Find where the given text appears and provide that cell's center as (X, Y) coordinate. 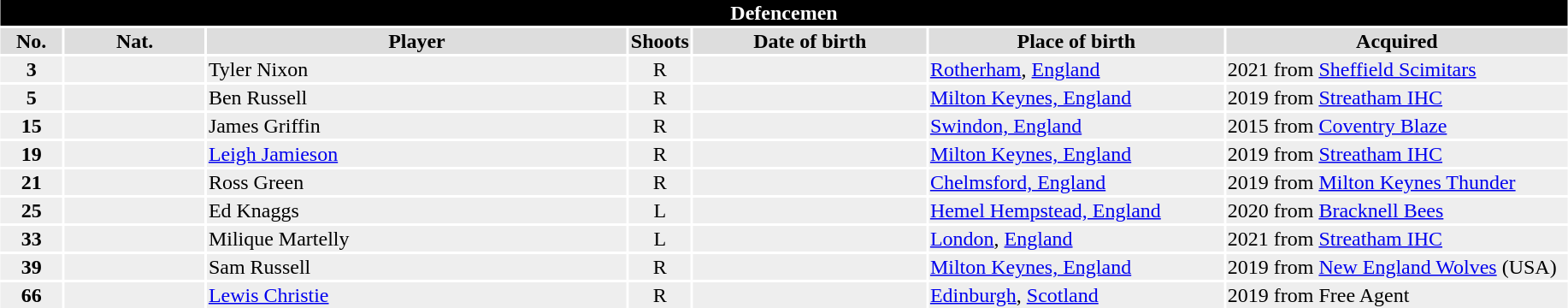
James Griffin (416, 126)
2015 from Coventry Blaze (1397, 126)
19 (31, 154)
London, England (1076, 239)
2021 from Streatham IHC (1397, 239)
25 (31, 210)
Acquired (1397, 41)
66 (31, 295)
Swindon, England (1076, 126)
5 (31, 98)
Sam Russell (416, 267)
Hemel Hempstead, England (1076, 210)
Ross Green (416, 182)
Nat. (135, 41)
Tyler Nixon (416, 69)
33 (31, 239)
Player (416, 41)
2019 from Milton Keynes Thunder (1397, 182)
2019 from Free Agent (1397, 295)
Milique Martelly (416, 239)
No. (31, 41)
Shoots (660, 41)
Date of birth (810, 41)
39 (31, 267)
2020 from Bracknell Bees (1397, 210)
Edinburgh, Scotland (1076, 295)
3 (31, 69)
Lewis Christie (416, 295)
Ed Knaggs (416, 210)
2019 from New England Wolves (USA) (1397, 267)
Ben Russell (416, 98)
15 (31, 126)
Defencemen (783, 13)
Rotherham, England (1076, 69)
Chelmsford, England (1076, 182)
21 (31, 182)
Place of birth (1076, 41)
2021 from Sheffield Scimitars (1397, 69)
Leigh Jamieson (416, 154)
